For the text-containing cell, return its midpoint in (x, y) coordinate format. 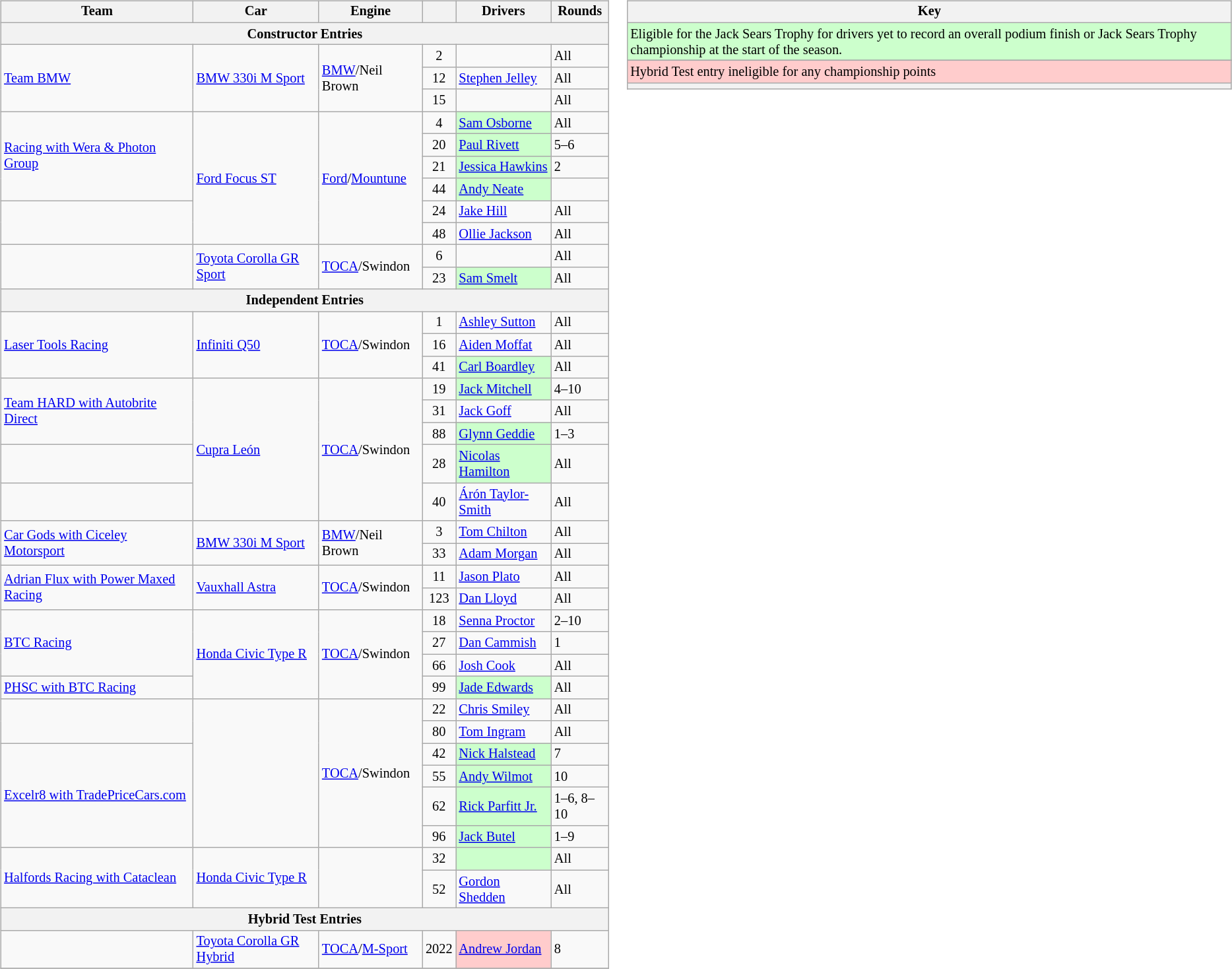
Racing with Wera & Photon Group (96, 156)
BTC Racing (96, 643)
28 (439, 464)
80 (439, 732)
Toyota Corolla GR Sport (256, 267)
44 (439, 189)
1–9 (579, 837)
Independent Entries (305, 300)
Dan Lloyd (503, 599)
Jason Plato (503, 576)
52 (439, 889)
Tom Ingram (503, 732)
7 (579, 754)
Vauxhall Astra (256, 587)
Nicolas Hamilton (503, 464)
Adrian Flux with Power Maxed Racing (96, 587)
16 (439, 345)
Jake Hill (503, 212)
Nick Halstead (503, 754)
18 (439, 621)
99 (439, 688)
Constructor Entries (305, 34)
Excelr8 with TradePriceCars.com (96, 796)
Jessica Hawkins (503, 167)
Eligible for the Jack Sears Trophy for drivers yet to record an overall podium finish or Jack Sears Trophy championship at the start of the season. (929, 42)
Árón Taylor-Smith (503, 502)
Rick Parfitt Jr. (503, 807)
Rounds (579, 12)
4 (439, 123)
2–10 (579, 621)
PHSC with BTC Racing (96, 688)
Ford/Mountune (371, 178)
Carl Boardley (503, 367)
3 (439, 532)
27 (439, 643)
Josh Cook (503, 665)
66 (439, 665)
20 (439, 145)
Key (929, 12)
Jack Goff (503, 411)
23 (439, 279)
TOCA/M-Sport (371, 949)
88 (439, 434)
Paul Rivett (503, 145)
Sam Osborne (503, 123)
Hybrid Test Entries (305, 919)
1–6, 8–10 (579, 807)
24 (439, 212)
Car (256, 12)
Glynn Geddie (503, 434)
4–10 (579, 389)
1–3 (579, 434)
40 (439, 502)
10 (579, 776)
Andrew Jordan (503, 949)
Dan Cammish (503, 643)
6 (439, 256)
Aiden Moffat (503, 345)
Ashley Sutton (503, 323)
Ollie Jackson (503, 234)
Laser Tools Racing (96, 345)
55 (439, 776)
Jack Mitchell (503, 389)
123 (439, 599)
Jade Edwards (503, 688)
Senna Proctor (503, 621)
32 (439, 859)
Sam Smelt (503, 279)
5–6 (579, 145)
12 (439, 79)
Chris Smiley (503, 710)
Team BMW (96, 78)
Adam Morgan (503, 554)
Toyota Corolla GR Hybrid (256, 949)
Ford Focus ST (256, 178)
Halfords Racing with Cataclean (96, 878)
Andy Wilmot (503, 776)
Andy Neate (503, 189)
42 (439, 754)
41 (439, 367)
Infiniti Q50 (256, 345)
96 (439, 837)
21 (439, 167)
Drivers (503, 12)
Car Gods with Ciceley Motorsport (96, 543)
15 (439, 100)
11 (439, 576)
Stephen Jelley (503, 79)
Hybrid Test entry ineligible for any championship points (929, 72)
22 (439, 710)
Team HARD with Autobrite Direct (96, 412)
Team (96, 12)
62 (439, 807)
19 (439, 389)
48 (439, 234)
2022 (439, 949)
8 (579, 949)
33 (439, 554)
Engine (371, 12)
31 (439, 411)
Jack Butel (503, 837)
Cupra León (256, 450)
Gordon Shedden (503, 889)
Tom Chilton (503, 532)
